Return (x, y) of the center of cell containing provided text 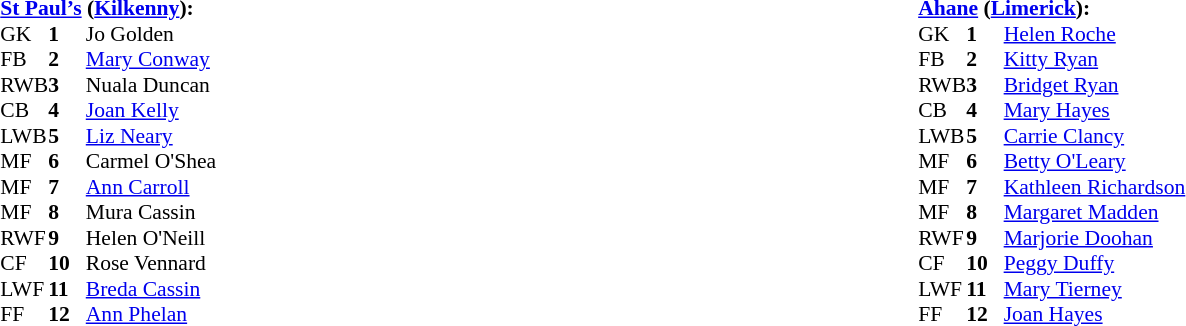
Carmel O'Shea (151, 161)
Breda Cassin (151, 289)
Helen O'Neill (151, 238)
Margaret Madden (1095, 213)
Kathleen Richardson (1095, 187)
Ann Carroll (151, 187)
Marjorie Doohan (1095, 238)
Peggy Duffy (1095, 263)
Mura Cassin (151, 213)
Mary Tierney (1095, 289)
Jo Golden (151, 34)
Helen Roche (1095, 34)
Nuala Duncan (151, 85)
Joan Kelly (151, 111)
Mary Hayes (1095, 111)
Carrie Clancy (1095, 136)
Liz Neary (151, 136)
Rose Vennard (151, 263)
Betty O'Leary (1095, 161)
Bridget Ryan (1095, 85)
Kitty Ryan (1095, 59)
Mary Conway (151, 59)
